Return the (X, Y) coordinate for the center point of the cell that contains the specified text.  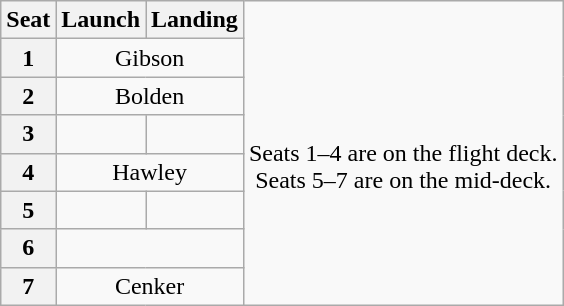
6 (28, 248)
Bolden (150, 96)
Landing (195, 20)
Hawley (150, 172)
Seats 1–4 are on the flight deck.Seats 5–7 are on the mid-deck. (403, 153)
Cenker (150, 286)
7 (28, 286)
4 (28, 172)
Gibson (150, 58)
3 (28, 134)
2 (28, 96)
Seat (28, 20)
1 (28, 58)
5 (28, 210)
Launch (101, 20)
